Find where the given text appears and provide that cell's center as (x, y) coordinate. 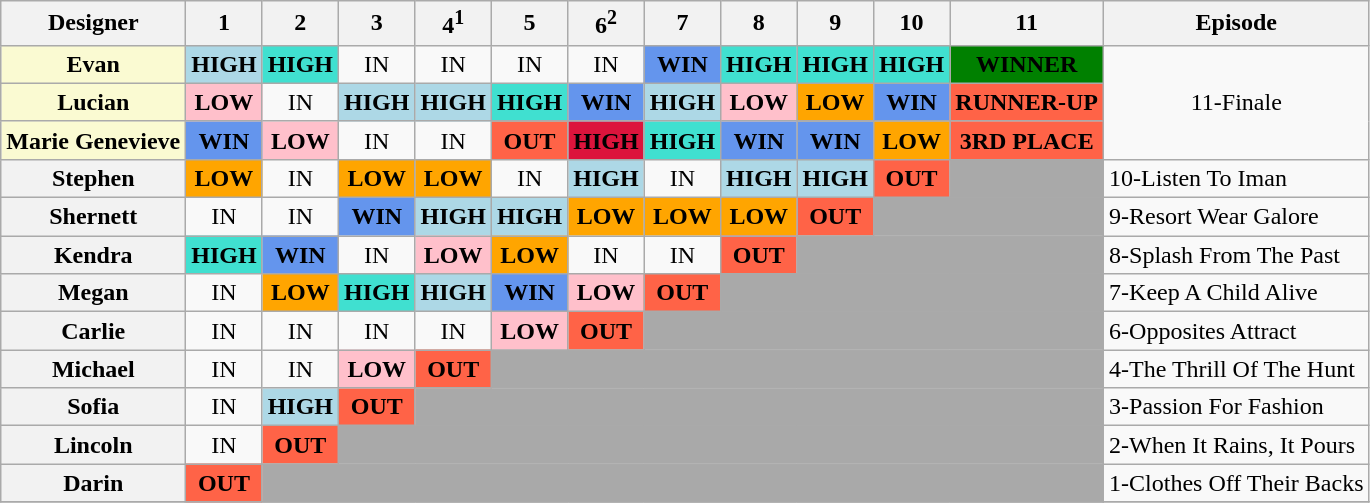
Marie Genevieve (94, 140)
7-Keep A Child Alive (1236, 293)
Kendra (94, 255)
8-Splash From The Past (1236, 255)
Lincoln (94, 445)
Michael (94, 369)
41 (453, 24)
Sofia (94, 407)
9 (835, 24)
6-Opposites Attract (1236, 331)
Carlie (94, 331)
Shernett (94, 217)
Episode (1236, 24)
Designer (94, 24)
Darin (94, 483)
5 (529, 24)
Evan (94, 64)
2 (300, 24)
10-Listen To Iman (1236, 178)
3 (377, 24)
62 (606, 24)
Lucian (94, 102)
Megan (94, 293)
3RD PLACE (1027, 140)
3-Passion For Fashion (1236, 407)
4-The Thrill Of The Hunt (1236, 369)
1-Clothes Off Their Backs (1236, 483)
8 (759, 24)
2-When It Rains, It Pours (1236, 445)
RUNNER-UP (1027, 102)
1 (224, 24)
9-Resort Wear Galore (1236, 217)
Stephen (94, 178)
11-Finale (1236, 102)
7 (682, 24)
10 (911, 24)
11 (1027, 24)
WINNER (1027, 64)
